Determine the [X, Y] coordinate at the center of the cell enclosing the given text.  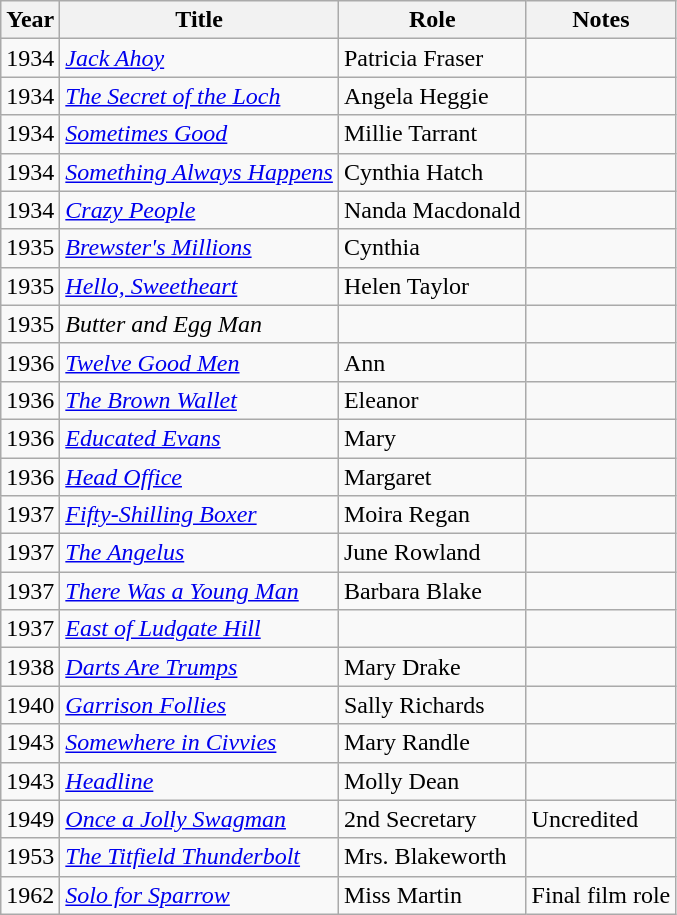
Mary Randle [432, 743]
Margaret [432, 477]
Title [200, 20]
Moira Regan [432, 515]
Mrs. Blakeworth [432, 857]
1940 [30, 705]
Eleanor [432, 400]
Sally Richards [432, 705]
Notes [601, 20]
2nd Secretary [432, 819]
The Angelus [200, 553]
Uncredited [601, 819]
1938 [30, 667]
Helen Taylor [432, 286]
Nanda Macdonald [432, 210]
Solo for Sparrow [200, 895]
Garrison Follies [200, 705]
The Titfield Thunderbolt [200, 857]
Fifty-Shilling Boxer [200, 515]
Somewhere in Civvies [200, 743]
Once a Jolly Swagman [200, 819]
Angela Heggie [432, 96]
East of Ludgate Hill [200, 629]
Miss Martin [432, 895]
Educated Evans [200, 438]
Mary Drake [432, 667]
Darts Are Trumps [200, 667]
Cynthia Hatch [432, 172]
1962 [30, 895]
Barbara Blake [432, 591]
Head Office [200, 477]
Something Always Happens [200, 172]
Final film role [601, 895]
June Rowland [432, 553]
Headline [200, 781]
1949 [30, 819]
Mary [432, 438]
Millie Tarrant [432, 134]
Patricia Fraser [432, 58]
Crazy People [200, 210]
Role [432, 20]
Butter and Egg Man [200, 324]
Jack Ahoy [200, 58]
Year [30, 20]
Twelve Good Men [200, 362]
The Secret of the Loch [200, 96]
Ann [432, 362]
Brewster's Millions [200, 248]
There Was a Young Man [200, 591]
Sometimes Good [200, 134]
Molly Dean [432, 781]
Hello, Sweetheart [200, 286]
1953 [30, 857]
Cynthia [432, 248]
The Brown Wallet [200, 400]
